Locate the cell with the specified text and output its [x, y] center coordinate. 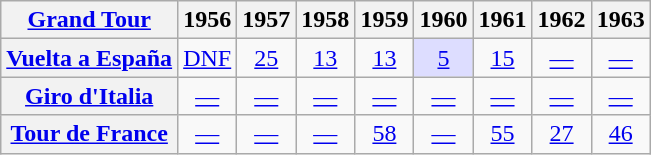
Tour de France [90, 134]
1958 [326, 20]
1962 [562, 20]
1959 [384, 20]
58 [384, 134]
15 [502, 58]
DNF [208, 58]
Vuelta a España [90, 58]
25 [266, 58]
55 [502, 134]
1963 [620, 20]
1960 [444, 20]
Grand Tour [90, 20]
1957 [266, 20]
5 [444, 58]
1956 [208, 20]
Giro d'Italia [90, 96]
27 [562, 134]
1961 [502, 20]
46 [620, 134]
